From the cell containing the given text, extract its center point as (x, y) coordinate. 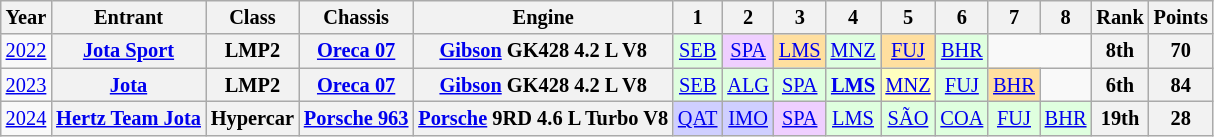
84 (1181, 85)
Porsche 963 (356, 118)
6 (962, 17)
COA (962, 118)
Hypercar (252, 118)
Jota (128, 85)
Rank (1120, 17)
Year (26, 17)
Class (252, 17)
1 (698, 17)
6th (1120, 85)
Points (1181, 17)
2024 (26, 118)
Engine (543, 17)
4 (854, 17)
8 (1066, 17)
ALG (748, 85)
Entrant (128, 17)
2022 (26, 51)
5 (908, 17)
3 (800, 17)
Jota Sport (128, 51)
Hertz Team Jota (128, 118)
70 (1181, 51)
Chassis (356, 17)
19th (1120, 118)
QAT (698, 118)
2 (748, 17)
8th (1120, 51)
SÃO (908, 118)
7 (1014, 17)
Porsche 9RD 4.6 L Turbo V8 (543, 118)
IMO (748, 118)
2023 (26, 85)
28 (1181, 118)
